From the cell containing the given text, extract its center point as (x, y) coordinate. 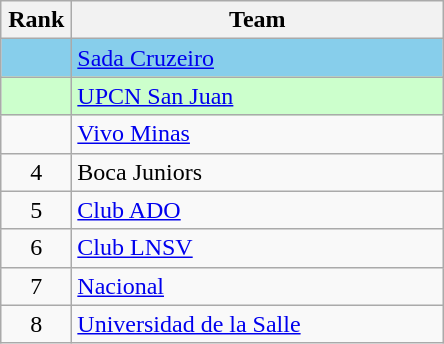
Team (258, 20)
Vivo Minas (258, 134)
5 (36, 210)
6 (36, 248)
Club LNSV (258, 248)
Rank (36, 20)
Boca Juniors (258, 172)
8 (36, 324)
Universidad de la Salle (258, 324)
7 (36, 286)
4 (36, 172)
UPCN San Juan (258, 96)
Club ADO (258, 210)
Sada Cruzeiro (258, 58)
Nacional (258, 286)
